Pinpoint the cell where the given text exists, returning its [X, Y] midpoint coordinate. 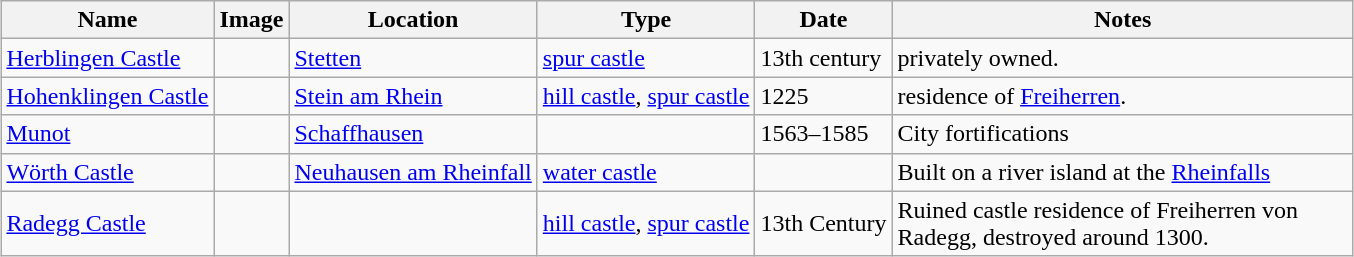
water castle [646, 172]
1225 [824, 96]
Stein am Rhein [413, 96]
spur castle [646, 58]
privately owned. [1122, 58]
Wörth Castle [108, 172]
Neuhausen am Rheinfall [413, 172]
Hohenklingen Castle [108, 96]
Image [252, 20]
Stetten [413, 58]
Notes [1122, 20]
Date [824, 20]
13th century [824, 58]
City fortifications [1122, 134]
Type [646, 20]
Name [108, 20]
Ruined castle residence of Freiherren von Radegg, destroyed around 1300. [1122, 224]
Radegg Castle [108, 224]
Munot [108, 134]
Herblingen Castle [108, 58]
Built on a river island at the Rheinfalls [1122, 172]
Schaffhausen [413, 134]
Location [413, 20]
1563–1585 [824, 134]
13th Century [824, 224]
residence of Freiherren. [1122, 96]
